Pinpoint the cell where the given text exists, returning its [x, y] midpoint coordinate. 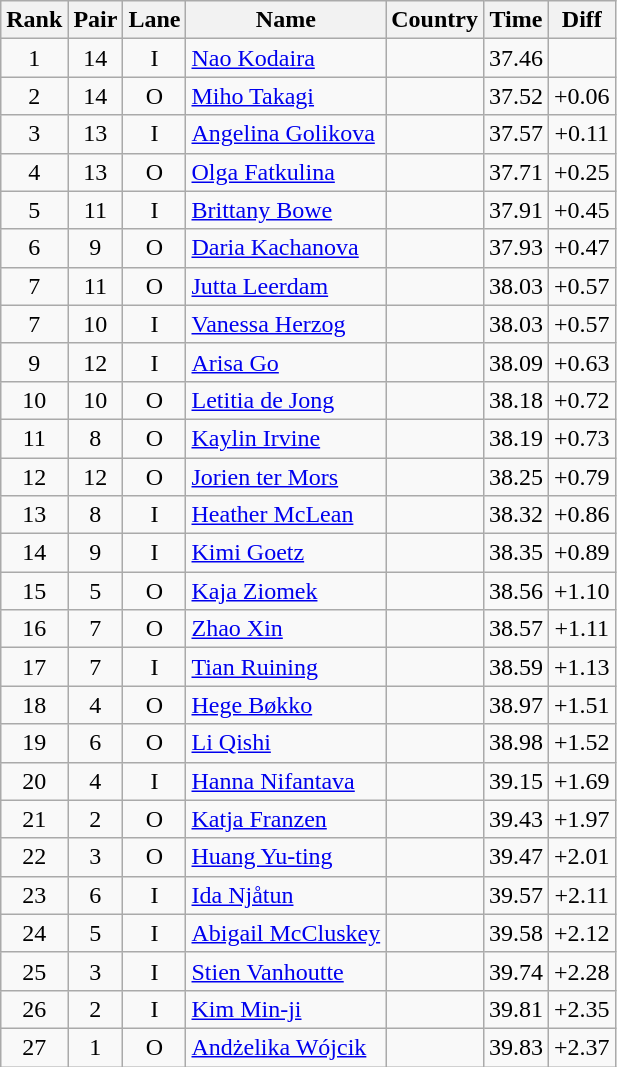
Brittany Bowe [286, 210]
+0.72 [582, 400]
+0.73 [582, 438]
39.15 [516, 781]
17 [34, 667]
Olga Fatkulina [286, 172]
+0.86 [582, 515]
Rank [34, 20]
Kaylin Irvine [286, 438]
37.93 [516, 248]
38.32 [516, 515]
+1.13 [582, 667]
Daria Kachanova [286, 248]
Miho Takagi [286, 96]
39.74 [516, 971]
Lane [154, 20]
Pair [96, 20]
38.18 [516, 400]
+0.47 [582, 248]
Arisa Go [286, 362]
23 [34, 895]
Diff [582, 20]
39.57 [516, 895]
39.81 [516, 1009]
38.59 [516, 667]
24 [34, 933]
+1.10 [582, 591]
Tian Ruining [286, 667]
Kimi Goetz [286, 553]
15 [34, 591]
37.91 [516, 210]
Hege Bøkko [286, 705]
+2.12 [582, 933]
Zhao Xin [286, 629]
Time [516, 20]
26 [34, 1009]
+0.79 [582, 477]
19 [34, 743]
38.25 [516, 477]
Jorien ter Mors [286, 477]
22 [34, 857]
+0.11 [582, 134]
+2.11 [582, 895]
25 [34, 971]
18 [34, 705]
Nao Kodaira [286, 58]
Kaja Ziomek [286, 591]
37.52 [516, 96]
Name [286, 20]
39.58 [516, 933]
Vanessa Herzog [286, 324]
20 [34, 781]
39.83 [516, 1047]
+1.52 [582, 743]
37.46 [516, 58]
39.43 [516, 819]
+2.01 [582, 857]
38.97 [516, 705]
Abigail McCluskey [286, 933]
+1.69 [582, 781]
Jutta Leerdam [286, 286]
38.35 [516, 553]
Stien Vanhoutte [286, 971]
Angelina Golikova [286, 134]
16 [34, 629]
Letitia de Jong [286, 400]
+1.11 [582, 629]
Country [435, 20]
+2.28 [582, 971]
Huang Yu-ting [286, 857]
+2.35 [582, 1009]
21 [34, 819]
+0.89 [582, 553]
38.09 [516, 362]
39.47 [516, 857]
+2.37 [582, 1047]
Ida Njåtun [286, 895]
37.71 [516, 172]
Kim Min-ji [286, 1009]
Hanna Nifantava [286, 781]
+0.06 [582, 96]
Li Qishi [286, 743]
Katja Franzen [286, 819]
+0.25 [582, 172]
+0.63 [582, 362]
38.98 [516, 743]
38.19 [516, 438]
38.56 [516, 591]
37.57 [516, 134]
Andżelika Wójcik [286, 1047]
+1.51 [582, 705]
Heather McLean [286, 515]
+0.45 [582, 210]
38.57 [516, 629]
27 [34, 1047]
+1.97 [582, 819]
